Return [x, y] of the center of cell containing provided text 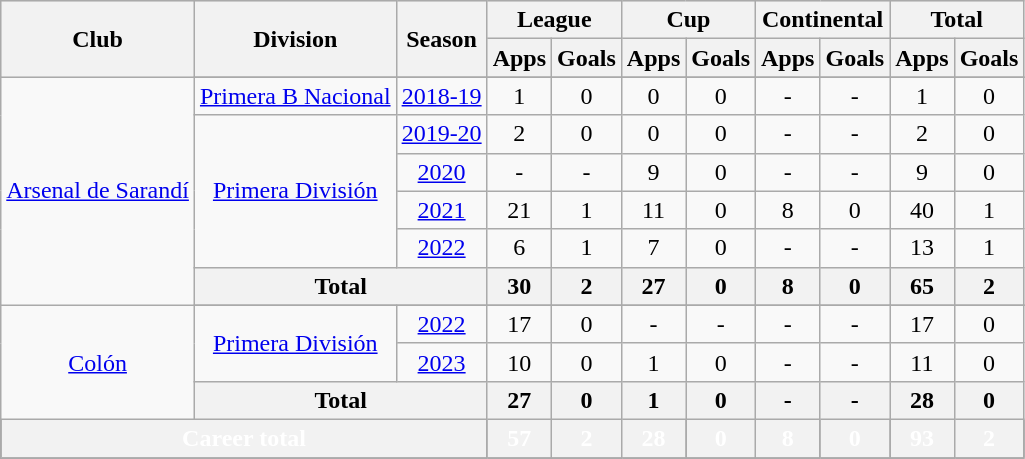
30 [519, 286]
Cup [688, 20]
Continental [823, 20]
Season [442, 39]
2019-20 [442, 134]
57 [519, 438]
Career total [244, 438]
2018-19 [442, 96]
93 [922, 438]
65 [922, 286]
6 [519, 248]
Arsenal de Sarandí [98, 191]
7 [653, 248]
40 [922, 210]
2020 [442, 172]
2023 [442, 362]
Primera B Nacional [295, 96]
League [554, 20]
13 [922, 248]
Colón [98, 362]
10 [519, 362]
21 [519, 210]
Division [295, 39]
2021 [442, 210]
Club [98, 39]
